Identify which cell holds the provided text, then report its (x, y) central coordinate. 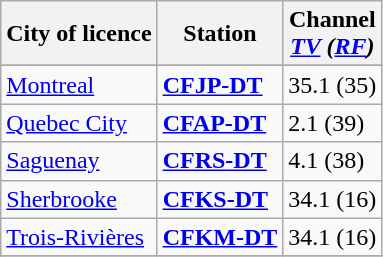
City of licence (79, 34)
Montreal (79, 85)
4.1 (38) (332, 161)
CFRS-DT (220, 161)
35.1 (35) (332, 85)
CFKM-DT (220, 237)
Quebec City (79, 123)
Station (220, 34)
CFAP-DT (220, 123)
CFJP-DT (220, 85)
Trois-Rivières (79, 237)
Saguenay (79, 161)
Sherbrooke (79, 199)
2.1 (39) (332, 123)
ChannelTV (RF) (332, 34)
CFKS-DT (220, 199)
